For the text-containing cell, return its midpoint in (X, Y) coordinate format. 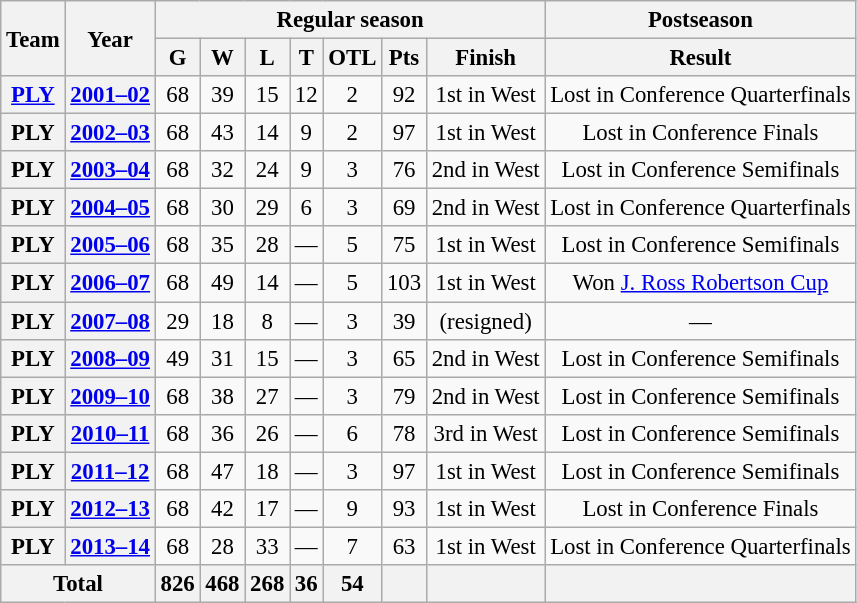
2004–05 (110, 208)
2011–12 (110, 471)
8 (268, 321)
103 (404, 283)
2001–02 (110, 95)
92 (404, 95)
35 (222, 245)
43 (222, 133)
3rd in West (485, 433)
17 (268, 509)
24 (268, 170)
2003–04 (110, 170)
27 (268, 396)
54 (352, 584)
63 (404, 546)
2012–13 (110, 509)
Year (110, 38)
7 (352, 546)
268 (268, 584)
38 (222, 396)
75 (404, 245)
Result (700, 58)
26 (268, 433)
93 (404, 509)
69 (404, 208)
2002–03 (110, 133)
468 (222, 584)
2006–07 (110, 283)
76 (404, 170)
32 (222, 170)
OTL (352, 58)
826 (178, 584)
T (306, 58)
(resigned) (485, 321)
79 (404, 396)
Postseason (700, 20)
30 (222, 208)
Team (33, 38)
Finish (485, 58)
Won J. Ross Robertson Cup (700, 283)
2008–09 (110, 358)
31 (222, 358)
W (222, 58)
42 (222, 509)
65 (404, 358)
78 (404, 433)
G (178, 58)
2009–10 (110, 396)
12 (306, 95)
2005–06 (110, 245)
L (268, 58)
47 (222, 471)
2007–08 (110, 321)
Total (78, 584)
33 (268, 546)
2013–14 (110, 546)
2010–11 (110, 433)
Pts (404, 58)
Regular season (350, 20)
